Find where the given text appears and provide that cell's center as (X, Y) coordinate. 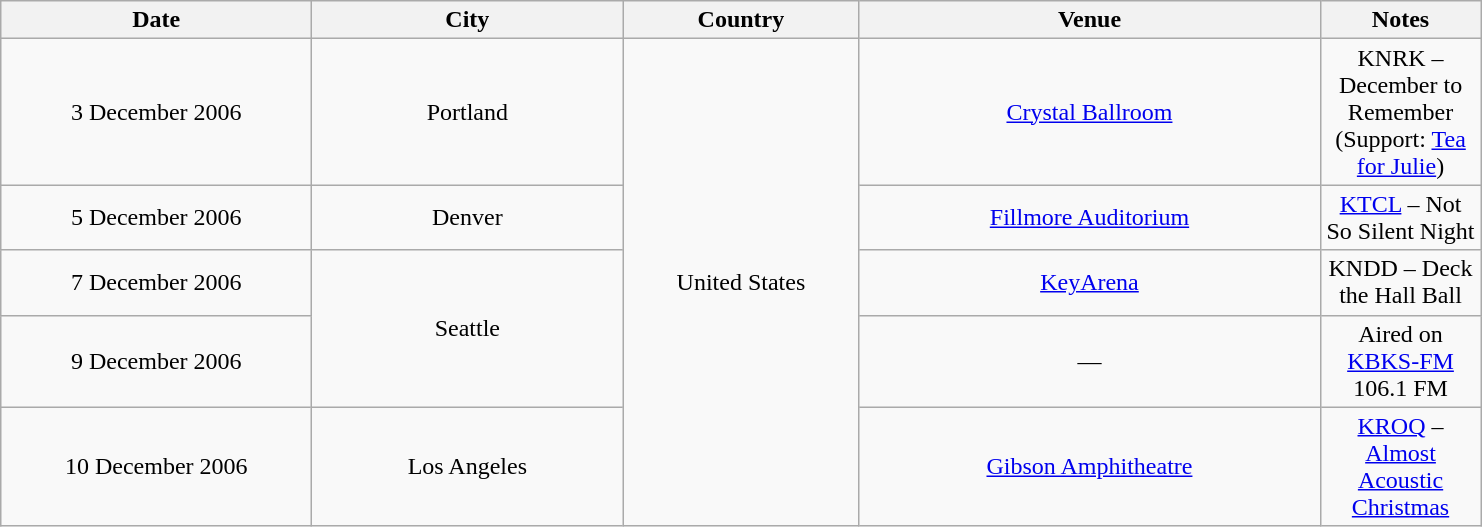
Los Angeles (468, 466)
7 December 2006 (156, 282)
Notes (1400, 20)
Seattle (468, 328)
9 December 2006 (156, 361)
5 December 2006 (156, 218)
KNDD – Deck the Hall Ball (1400, 282)
KNRK – December to Remember (Support: Tea for Julie) (1400, 112)
— (1090, 361)
Denver (468, 218)
Portland (468, 112)
Fillmore Auditorium (1090, 218)
City (468, 20)
10 December 2006 (156, 466)
Date (156, 20)
Gibson Amphitheatre (1090, 466)
Aired on KBKS-FM 106.1 FM (1400, 361)
KROQ – Almost Acoustic Christmas (1400, 466)
KTCL – Not So Silent Night (1400, 218)
Country (741, 20)
Venue (1090, 20)
Crystal Ballroom (1090, 112)
United States (741, 282)
3 December 2006 (156, 112)
KeyArena (1090, 282)
